Extract the (x, y) coordinate from the center of the cell holding the provided text.  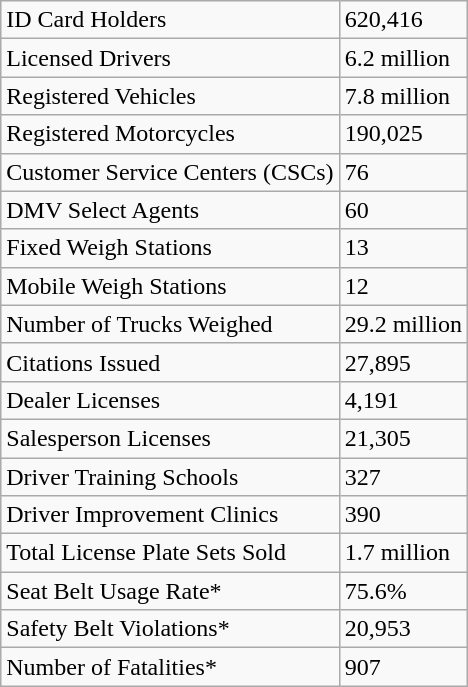
Registered Vehicles (170, 96)
Citations Issued (170, 362)
Number of Fatalities* (170, 667)
6.2 million (403, 58)
4,191 (403, 400)
Driver Improvement Clinics (170, 515)
Safety Belt Violations* (170, 629)
ID Card Holders (170, 20)
7.8 million (403, 96)
75.6% (403, 591)
907 (403, 667)
Number of Trucks Weighed (170, 324)
190,025 (403, 134)
12 (403, 286)
13 (403, 248)
20,953 (403, 629)
Driver Training Schools (170, 477)
Fixed Weigh Stations (170, 248)
390 (403, 515)
Seat Belt Usage Rate* (170, 591)
Total License Plate Sets Sold (170, 553)
Registered Motorcycles (170, 134)
Mobile Weigh Stations (170, 286)
Licensed Drivers (170, 58)
76 (403, 172)
1.7 million (403, 553)
Customer Service Centers (CSCs) (170, 172)
327 (403, 477)
21,305 (403, 438)
60 (403, 210)
DMV Select Agents (170, 210)
620,416 (403, 20)
Salesperson Licenses (170, 438)
29.2 million (403, 324)
27,895 (403, 362)
Dealer Licenses (170, 400)
